Scan for the cell matching the given text and deliver its [x, y] coordinate at center. 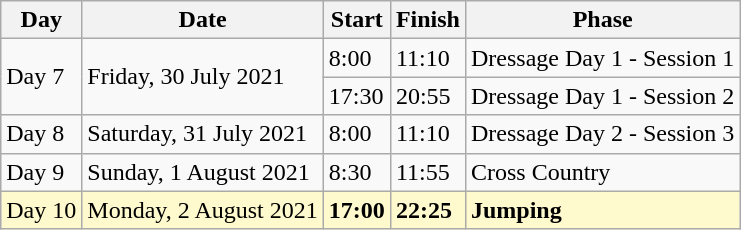
8:30 [356, 172]
Day 10 [42, 210]
Saturday, 31 July 2021 [203, 134]
20:55 [428, 96]
Day 8 [42, 134]
Dressage Day 1 - Session 2 [602, 96]
17:30 [356, 96]
Day 7 [42, 77]
Day 9 [42, 172]
Jumping [602, 210]
Date [203, 20]
Dressage Day 2 - Session 3 [602, 134]
Day [42, 20]
Finish [428, 20]
Phase [602, 20]
Sunday, 1 August 2021 [203, 172]
Cross Country [602, 172]
11:55 [428, 172]
Start [356, 20]
17:00 [356, 210]
22:25 [428, 210]
Dressage Day 1 - Session 1 [602, 58]
Friday, 30 July 2021 [203, 77]
Monday, 2 August 2021 [203, 210]
